Scan for the cell matching the given text and deliver its (X, Y) coordinate at center. 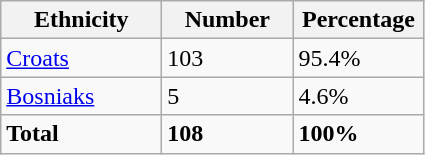
Total (82, 134)
95.4% (358, 58)
5 (228, 96)
4.6% (358, 96)
Ethnicity (82, 20)
103 (228, 58)
100% (358, 134)
Croats (82, 58)
Percentage (358, 20)
108 (228, 134)
Number (228, 20)
Bosniaks (82, 96)
